Extract the (x, y) coordinate from the center of the cell holding the provided text.  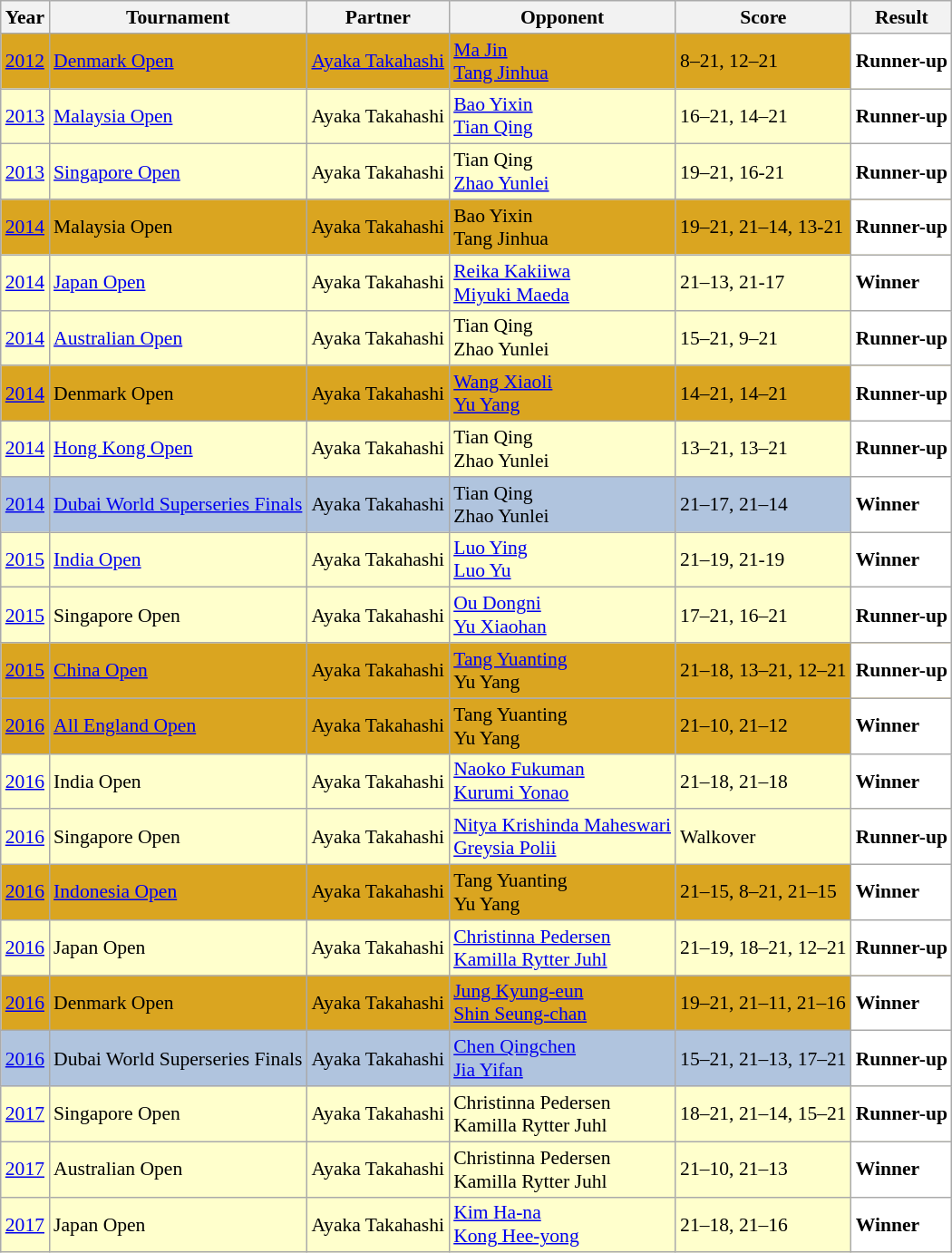
21–18, 21–18 (763, 782)
Ma Jin Tang Jinhua (562, 62)
21–19, 21-19 (763, 560)
Luo Ying Luo Yu (562, 560)
Bao Yixin Tian Qing (562, 116)
Walkover (763, 838)
13–21, 13–21 (763, 450)
18–21, 21–14, 15–21 (763, 1113)
Year (25, 17)
Hong Kong Open (178, 450)
Partner (377, 17)
8–21, 12–21 (763, 62)
21–17, 21–14 (763, 504)
21–18, 21–16 (763, 1224)
16–21, 14–21 (763, 116)
21–15, 8–21, 21–15 (763, 892)
Wang Xiaoli Yu Yang (562, 393)
2012 (25, 62)
14–21, 14–21 (763, 393)
21–19, 18–21, 12–21 (763, 948)
21–10, 21–12 (763, 725)
Result (901, 17)
Kim Ha-na Kong Hee-yong (562, 1224)
21–13, 21-17 (763, 283)
Score (763, 17)
Indonesia Open (178, 892)
19–21, 21–11, 21–16 (763, 1003)
China Open (178, 671)
All England Open (178, 725)
19–21, 21–14, 13-21 (763, 227)
Jung Kyung-eun Shin Seung-chan (562, 1003)
15–21, 9–21 (763, 337)
Nitya Krishinda Maheswari Greysia Polii (562, 838)
17–21, 16–21 (763, 615)
Chen Qingchen Jia Yifan (562, 1059)
21–18, 13–21, 12–21 (763, 671)
Tournament (178, 17)
Naoko Fukuman Kurumi Yonao (562, 782)
21–10, 21–13 (763, 1170)
Bao Yixin Tang Jinhua (562, 227)
19–21, 16-21 (763, 172)
Reika Kakiiwa Miyuki Maeda (562, 283)
Ou Dongni Yu Xiaohan (562, 615)
Opponent (562, 17)
15–21, 21–13, 17–21 (763, 1059)
